Extract the (x, y) coordinate from the center of the cell holding the provided text.  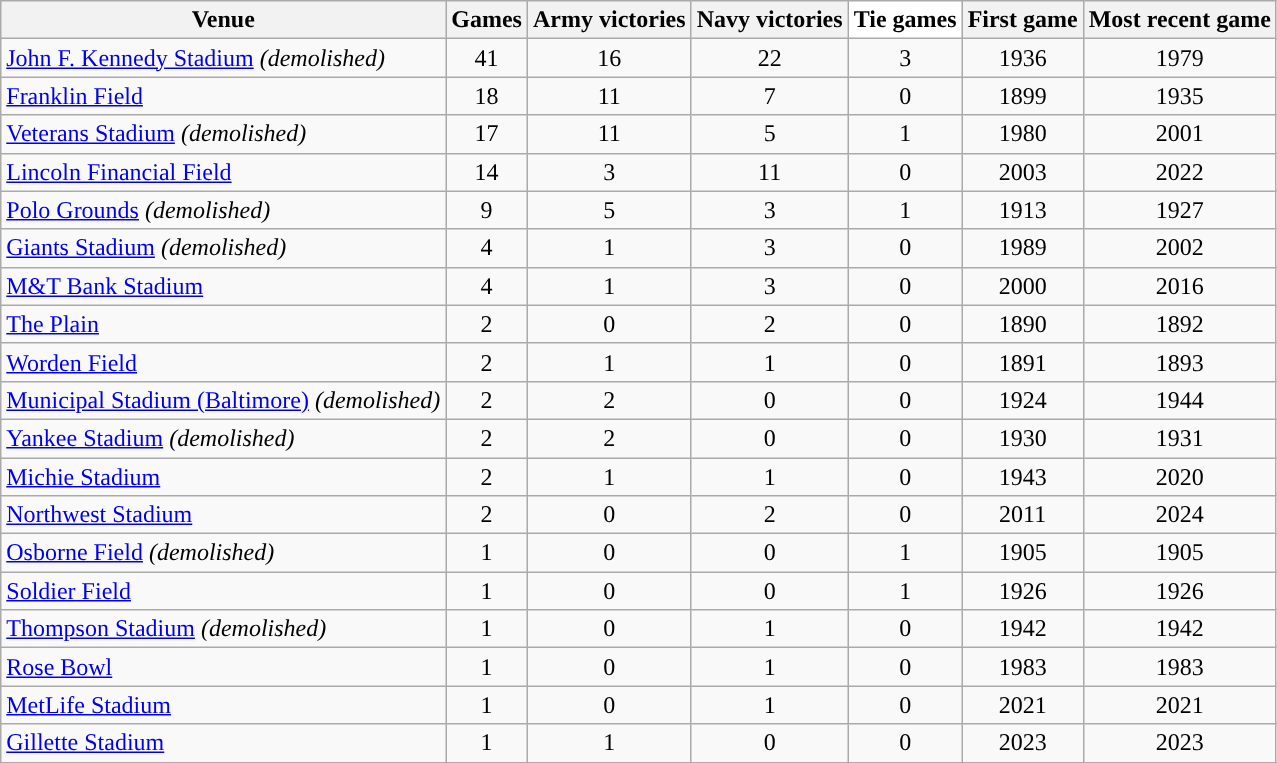
Navy victories (770, 20)
1944 (1180, 400)
1943 (1022, 477)
Polo Grounds (demolished) (224, 210)
1979 (1180, 58)
2001 (1180, 134)
1927 (1180, 210)
Rose Bowl (224, 667)
The Plain (224, 324)
Games (487, 20)
Gillette Stadium (224, 743)
Osborne Field (demolished) (224, 553)
M&T Bank Stadium (224, 286)
Lincoln Financial Field (224, 172)
2002 (1180, 248)
22 (770, 58)
Army victories (609, 20)
2003 (1022, 172)
1891 (1022, 362)
2020 (1180, 477)
Worden Field (224, 362)
1936 (1022, 58)
Most recent game (1180, 20)
First game (1022, 20)
2011 (1022, 515)
Michie Stadium (224, 477)
2022 (1180, 172)
1980 (1022, 134)
Giants Stadium (demolished) (224, 248)
1935 (1180, 96)
17 (487, 134)
Veterans Stadium (demolished) (224, 134)
1924 (1022, 400)
18 (487, 96)
1890 (1022, 324)
7 (770, 96)
2016 (1180, 286)
Venue (224, 20)
Soldier Field (224, 591)
1893 (1180, 362)
2000 (1022, 286)
Thompson Stadium (demolished) (224, 629)
1899 (1022, 96)
1931 (1180, 438)
Franklin Field (224, 96)
1892 (1180, 324)
Tie games (905, 20)
Northwest Stadium (224, 515)
9 (487, 210)
41 (487, 58)
Municipal Stadium (Baltimore) (demolished) (224, 400)
John F. Kennedy Stadium (demolished) (224, 58)
1930 (1022, 438)
MetLife Stadium (224, 705)
16 (609, 58)
1913 (1022, 210)
14 (487, 172)
1989 (1022, 248)
Yankee Stadium (demolished) (224, 438)
2024 (1180, 515)
